For the text-containing cell, return its midpoint in [x, y] coordinate format. 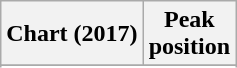
Peak position [189, 34]
Chart (2017) [72, 34]
